Output the [x, y] coordinate of the center of the cell containing the given text.  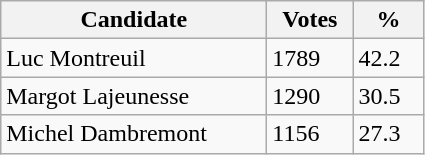
Votes [310, 20]
42.2 [388, 58]
Michel Dambremont [134, 134]
27.3 [388, 134]
1290 [310, 96]
Candidate [134, 20]
Margot Lajeunesse [134, 96]
1156 [310, 134]
30.5 [388, 96]
% [388, 20]
1789 [310, 58]
Luc Montreuil [134, 58]
